Provide the (x, y) coordinate of the cell's center where the given text is located.  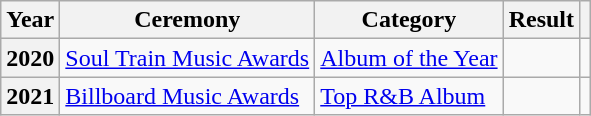
Soul Train Music Awards (188, 58)
Result (541, 20)
Album of the Year (409, 58)
2020 (30, 58)
Year (30, 20)
Top R&B Album (409, 96)
Billboard Music Awards (188, 96)
2021 (30, 96)
Ceremony (188, 20)
Category (409, 20)
